Pinpoint the cell where the given text exists, returning its (X, Y) midpoint coordinate. 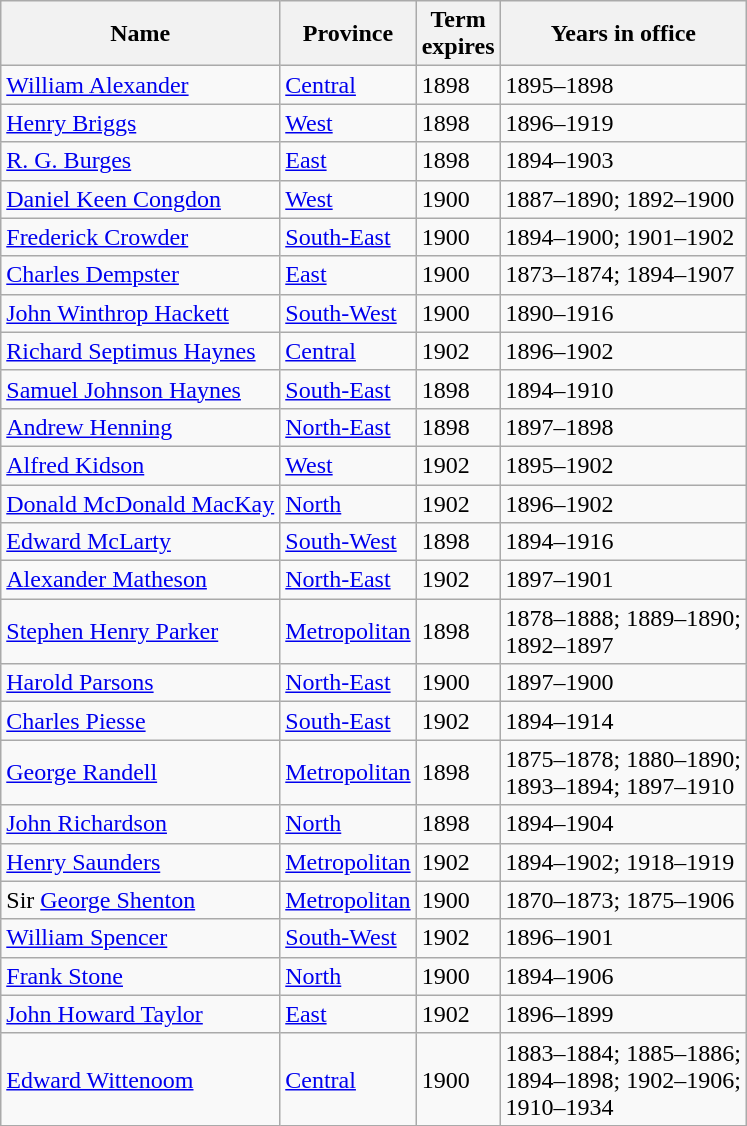
Termexpires (458, 34)
Frederick Crowder (140, 237)
1894–1902; 1918–1919 (623, 862)
Henry Saunders (140, 862)
Edward McLarty (140, 542)
1896–1919 (623, 123)
Harold Parsons (140, 683)
Alexander Matheson (140, 580)
1897–1901 (623, 580)
Samuel Johnson Haynes (140, 389)
Frank Stone (140, 976)
1894–1900; 1901–1902 (623, 237)
1896–1899 (623, 1014)
1883–1884; 1885–1886;1894–1898; 1902–1906;1910–1934 (623, 1079)
1896–1901 (623, 938)
Edward Wittenoom (140, 1079)
Stephen Henry Parker (140, 632)
R. G. Burges (140, 161)
1897–1900 (623, 683)
Richard Septimus Haynes (140, 351)
1894–1914 (623, 721)
1894–1903 (623, 161)
Donald McDonald MacKay (140, 503)
1895–1902 (623, 465)
John Howard Taylor (140, 1014)
Alfred Kidson (140, 465)
1890–1916 (623, 313)
Daniel Keen Congdon (140, 199)
1894–1916 (623, 542)
Province (348, 34)
Henry Briggs (140, 123)
William Alexander (140, 85)
Andrew Henning (140, 427)
1894–1904 (623, 824)
1895–1898 (623, 85)
Sir George Shenton (140, 900)
Charles Piesse (140, 721)
Years in office (623, 34)
Name (140, 34)
1894–1910 (623, 389)
1887–1890; 1892–1900 (623, 199)
1897–1898 (623, 427)
1875–1878; 1880–1890;1893–1894; 1897–1910 (623, 772)
George Randell (140, 772)
John Richardson (140, 824)
1870–1873; 1875–1906 (623, 900)
William Spencer (140, 938)
1873–1874; 1894–1907 (623, 275)
John Winthrop Hackett (140, 313)
Charles Dempster (140, 275)
1878–1888; 1889–1890;1892–1897 (623, 632)
1894–1906 (623, 976)
